Identify which cell holds the provided text, then report its [X, Y] central coordinate. 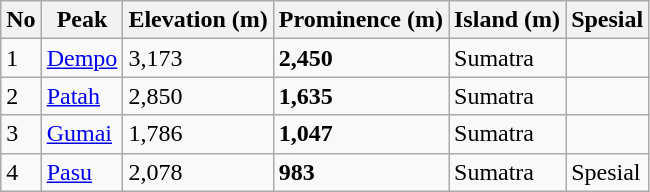
Dempo [82, 58]
1,786 [198, 134]
3,173 [198, 58]
Prominence (m) [360, 20]
3 [21, 134]
1,635 [360, 96]
Peak [82, 20]
2,450 [360, 58]
No [21, 20]
1 [21, 58]
1,047 [360, 134]
983 [360, 172]
Elevation (m) [198, 20]
Pasu [82, 172]
2,078 [198, 172]
4 [21, 172]
Patah [82, 96]
Island (m) [506, 20]
Gumai [82, 134]
2,850 [198, 96]
2 [21, 96]
